From the cell containing the given text, extract its center point as [x, y] coordinate. 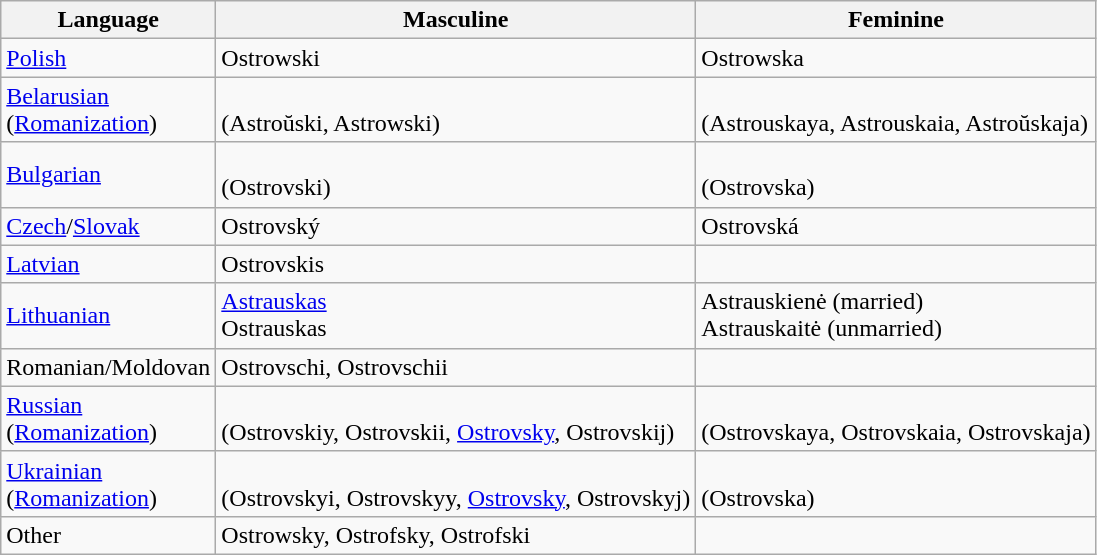
(Astrouskaya, Astrouskaia, Astroŭskaja) [896, 110]
(Ostrovskyi, Ostrovskyy, Ostrovsky, Ostrovskyj) [456, 484]
Ostrovská [896, 226]
Ostrovský [456, 226]
(Astroŭski, Astrowski) [456, 110]
(Ostrovskiy, Ostrovskii, Ostrovsky, Ostrovskij) [456, 418]
Language [108, 20]
(Ostrovski) [456, 174]
Polish [108, 58]
Other [108, 535]
Feminine [896, 20]
Ostrovskis [456, 264]
Ukrainian (Romanization) [108, 484]
Ostrovschi, Ostrovschii [456, 367]
Masculine [456, 20]
Astrauskienė (married) Astrauskaitė (unmarried) [896, 316]
Ostrowska [896, 58]
Russian (Romanization) [108, 418]
(Ostrovskaya, Ostrovskaia, Ostrovskaja) [896, 418]
Lithuanian [108, 316]
Ostrowski [456, 58]
Astrauskas Ostrauskas [456, 316]
Belarusian (Romanization) [108, 110]
Bulgarian [108, 174]
Romanian/Moldovan [108, 367]
Latvian [108, 264]
Ostrowsky, Ostrofsky, Ostrofski [456, 535]
Czech/Slovak [108, 226]
